Locate the cell with the specified text and output its [X, Y] center coordinate. 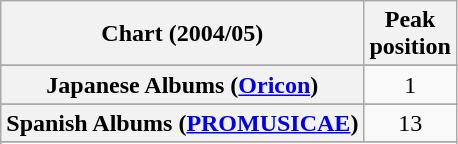
13 [410, 123]
Spanish Albums (PROMUSICAE) [182, 123]
Peakposition [410, 34]
Chart (2004/05) [182, 34]
Japanese Albums (Oricon) [182, 85]
1 [410, 85]
